Pinpoint the cell where the given text exists, returning its [x, y] midpoint coordinate. 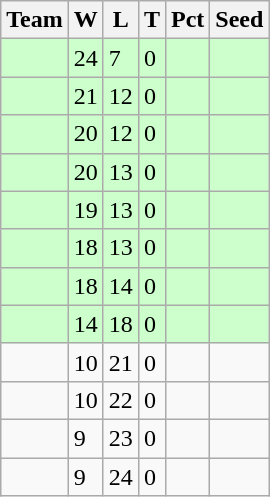
23 [120, 438]
7 [120, 58]
L [120, 20]
T [152, 20]
22 [120, 400]
Pct [187, 20]
Team [35, 20]
W [86, 20]
Seed [240, 20]
19 [86, 210]
